For the text-containing cell, return its midpoint in [x, y] coordinate format. 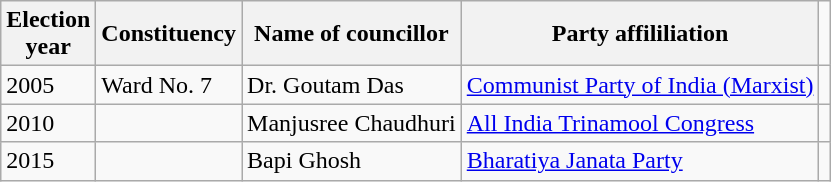
Constituency [169, 34]
Communist Party of India (Marxist) [640, 85]
Dr. Goutam Das [352, 85]
2010 [48, 123]
Party affililiation [640, 34]
All India Trinamool Congress [640, 123]
Name of councillor [352, 34]
2015 [48, 161]
Bharatiya Janata Party [640, 161]
Election year [48, 34]
Ward No. 7 [169, 85]
2005 [48, 85]
Bapi Ghosh [352, 161]
Manjusree Chaudhuri [352, 123]
